Pinpoint the cell where the given text exists, returning its [x, y] midpoint coordinate. 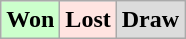
Draw [150, 20]
Lost [88, 20]
Won [30, 20]
